Search for the cell housing the specified text and yield its [x, y] center coordinate. 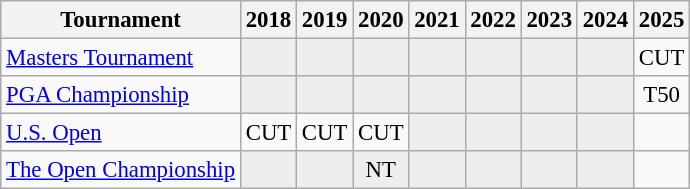
2025 [661, 20]
2022 [493, 20]
2020 [381, 20]
NT [381, 170]
U.S. Open [121, 133]
2019 [325, 20]
2018 [268, 20]
Masters Tournament [121, 58]
2024 [605, 20]
2023 [549, 20]
Tournament [121, 20]
The Open Championship [121, 170]
PGA Championship [121, 95]
T50 [661, 95]
2021 [437, 20]
